Return the [X, Y] coordinate for the center point of the cell that contains the specified text.  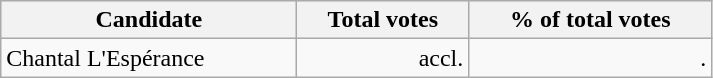
Candidate [149, 20]
. [590, 58]
% of total votes [590, 20]
Chantal L'Espérance [149, 58]
accl. [383, 58]
Total votes [383, 20]
